Pinpoint the cell where the given text exists, returning its [x, y] midpoint coordinate. 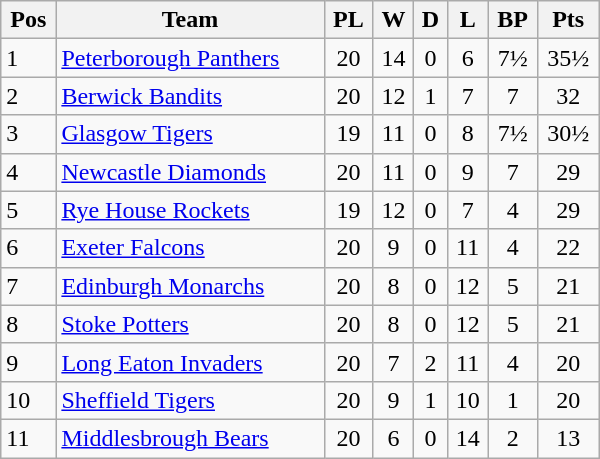
Peterborough Panthers [190, 58]
Middlesbrough Bears [190, 438]
L [468, 20]
Edinburgh Monarchs [190, 286]
W [394, 20]
Long Eaton Invaders [190, 362]
Berwick Bandits [190, 96]
3 [28, 134]
D [430, 20]
Newcastle Diamonds [190, 172]
Pos [28, 20]
Glasgow Tigers [190, 134]
13 [568, 438]
Exeter Falcons [190, 248]
Team [190, 20]
BP [512, 20]
32 [568, 96]
Stoke Potters [190, 324]
Pts [568, 20]
22 [568, 248]
30½ [568, 134]
Rye House Rockets [190, 210]
35½ [568, 58]
Sheffield Tigers [190, 400]
PL [348, 20]
